Provide the [X, Y] coordinate of the cell's center where the given text is located.  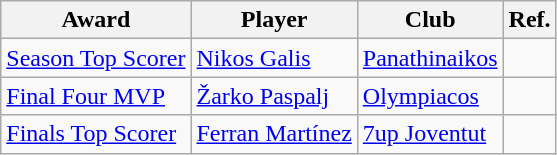
Club [430, 20]
Season Top Scorer [96, 58]
Olympiacos [430, 96]
Panathinaikos [430, 58]
Player [274, 20]
Nikos Galis [274, 58]
Ref. [530, 20]
Žarko Paspalj [274, 96]
Finals Top Scorer [96, 134]
Award [96, 20]
Ferran Martínez [274, 134]
Final Four MVP [96, 96]
7up Joventut [430, 134]
